Determine the (X, Y) coordinate at the center of the cell enclosing the given text.  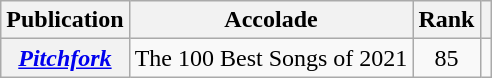
85 (446, 58)
Pitchfork (65, 58)
Accolade (271, 20)
Rank (446, 20)
Publication (65, 20)
The 100 Best Songs of 2021 (271, 58)
